Pinpoint the cell where the given text exists, returning its (x, y) midpoint coordinate. 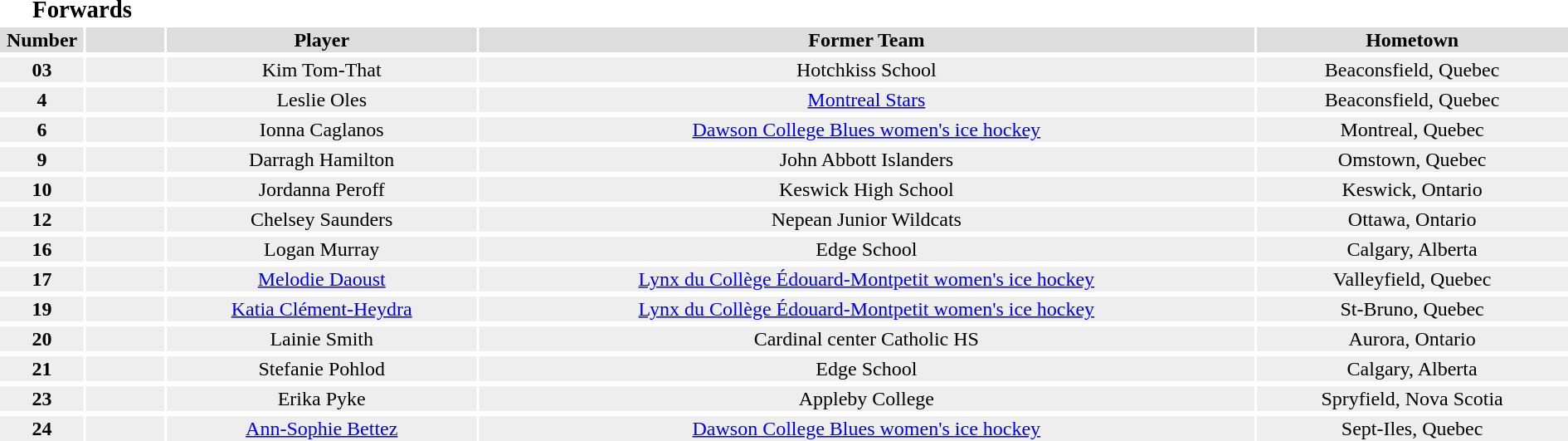
Melodie Daoust (322, 279)
19 (41, 309)
Darragh Hamilton (322, 159)
Ionna Caglanos (322, 130)
9 (41, 159)
Katia Clément-Heydra (322, 309)
03 (41, 70)
Jordanna Peroff (322, 189)
Nepean Junior Wildcats (866, 219)
23 (41, 399)
17 (41, 279)
Omstown, Quebec (1412, 159)
Valleyfield, Quebec (1412, 279)
24 (41, 429)
12 (41, 219)
Former Team (866, 40)
Ottawa, Ontario (1412, 219)
Keswick High School (866, 189)
6 (41, 130)
Cardinal center Catholic HS (866, 339)
Hometown (1412, 40)
Chelsey Saunders (322, 219)
Ann-Sophie Bettez (322, 429)
St-Bruno, Quebec (1412, 309)
Leslie Oles (322, 100)
16 (41, 249)
Hotchkiss School (866, 70)
20 (41, 339)
Sept-Iles, Quebec (1412, 429)
Spryfield, Nova Scotia (1412, 399)
Montreal Stars (866, 100)
Montreal, Quebec (1412, 130)
21 (41, 369)
Lainie Smith (322, 339)
10 (41, 189)
John Abbott Islanders (866, 159)
Aurora, Ontario (1412, 339)
Number (41, 40)
Logan Murray (322, 249)
Stefanie Pohlod (322, 369)
Erika Pyke (322, 399)
Player (322, 40)
Appleby College (866, 399)
4 (41, 100)
Keswick, Ontario (1412, 189)
Kim Tom-That (322, 70)
